Find where the given text appears and provide that cell's center as [x, y] coordinate. 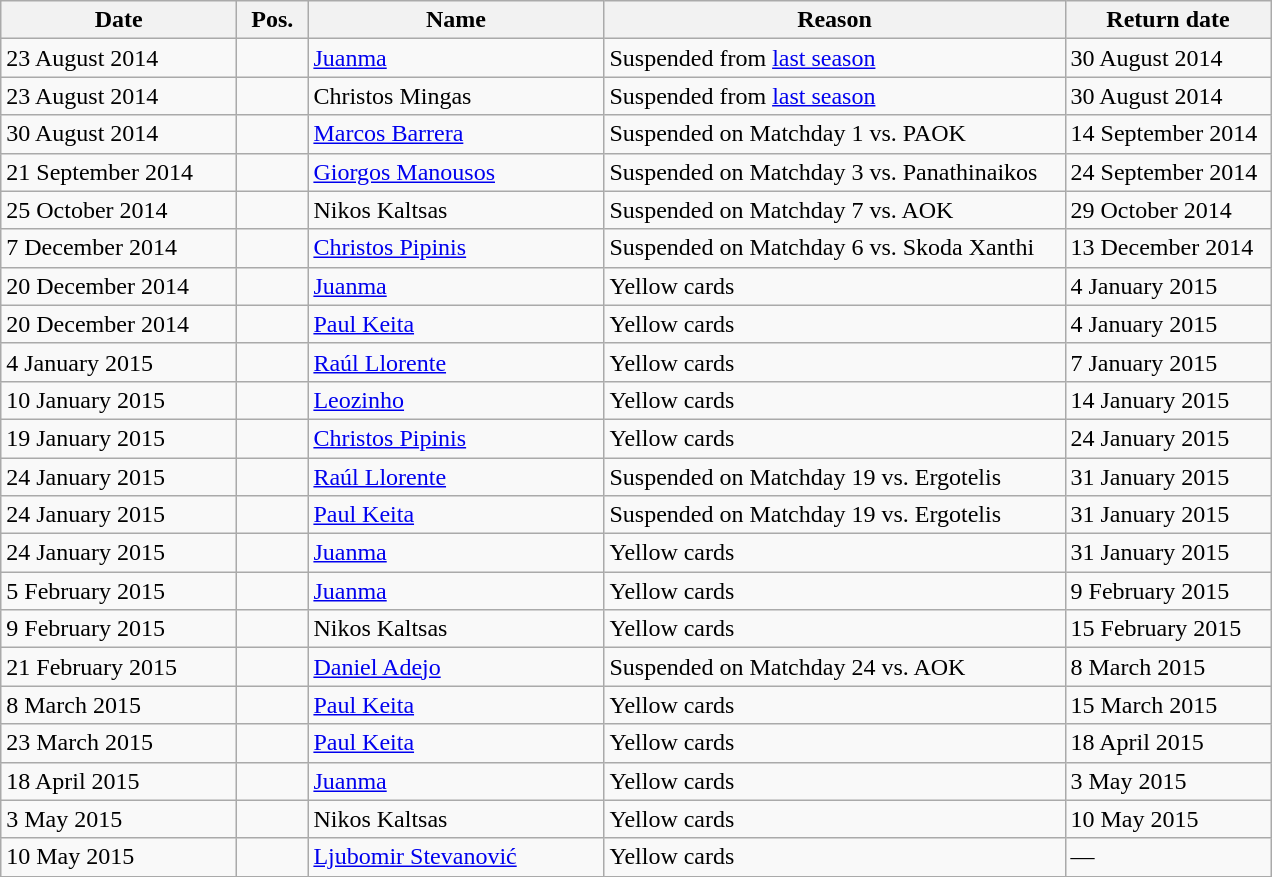
Suspended on Matchday 1 vs. PAOK [834, 134]
Suspended on Matchday 3 vs. Panathinaikos [834, 172]
21 September 2014 [119, 172]
15 February 2015 [1168, 629]
Return date [1168, 20]
Marcos Barrera [456, 134]
7 January 2015 [1168, 362]
5 February 2015 [119, 591]
25 October 2014 [119, 210]
Ljubomir Stevanović [456, 857]
19 January 2015 [119, 438]
Christos Mingas [456, 96]
Suspended on Matchday 7 vs. AOK [834, 210]
Suspended on Matchday 24 vs. AOK [834, 667]
23 March 2015 [119, 743]
Date [119, 20]
13 December 2014 [1168, 248]
29 October 2014 [1168, 210]
Leozinho [456, 400]
15 March 2015 [1168, 705]
14 January 2015 [1168, 400]
7 December 2014 [119, 248]
Name [456, 20]
14 September 2014 [1168, 134]
— [1168, 857]
24 September 2014 [1168, 172]
Pos. [272, 20]
10 January 2015 [119, 400]
Suspended on Matchday 6 vs. Skoda Xanthi [834, 248]
Giorgos Manousos [456, 172]
Daniel Adejo [456, 667]
21 February 2015 [119, 667]
Reason [834, 20]
